Locate the cell with the specified text and output its [x, y] center coordinate. 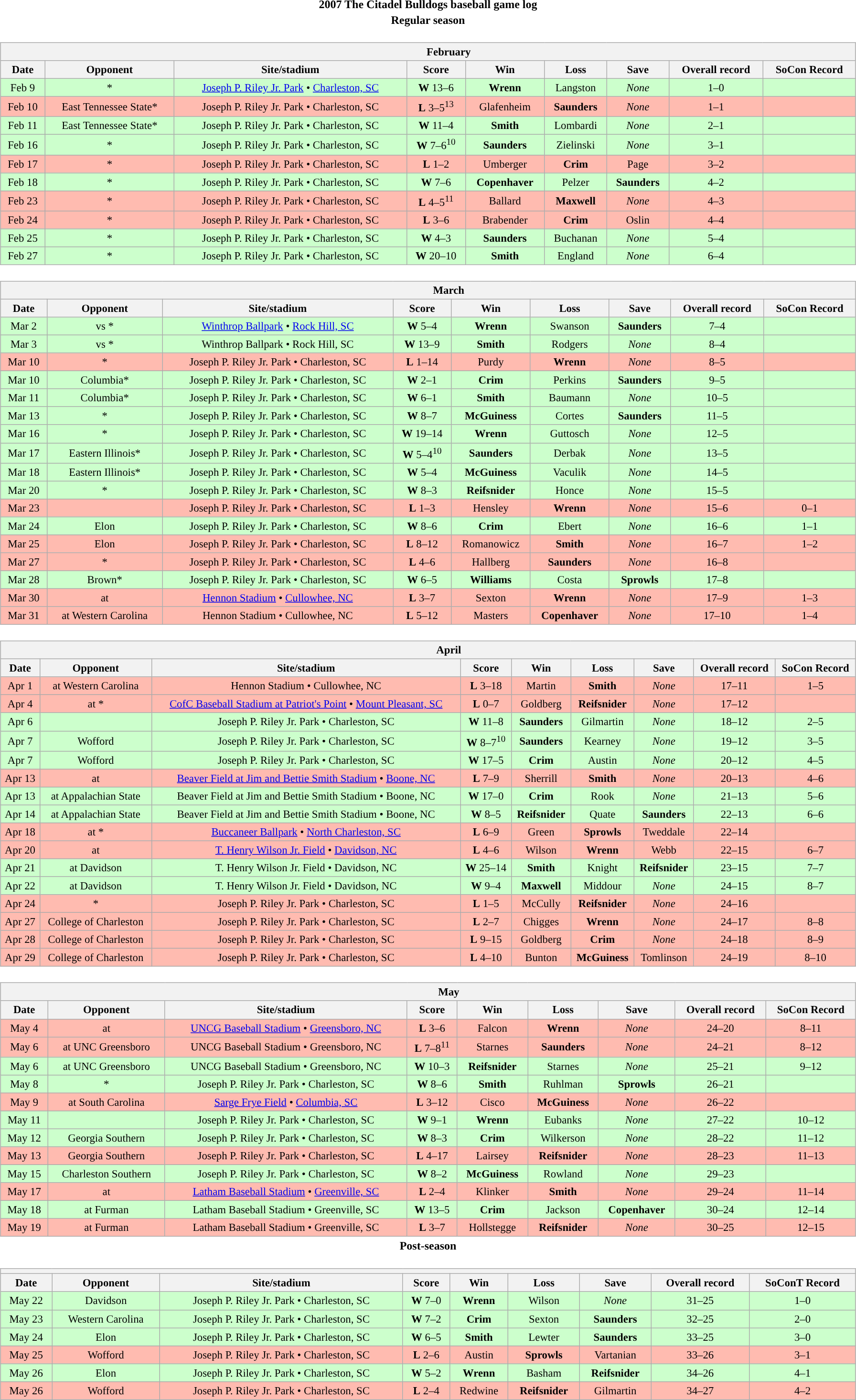
Tweddale [664, 832]
Rook [603, 796]
22–15 [735, 850]
30–25 [720, 1228]
24–15 [735, 886]
4–6 [816, 778]
Mar 23 [24, 508]
Purdy [491, 362]
L 7–811 [432, 1047]
7–7 [816, 868]
W 8–5 [486, 814]
Feb 16 [23, 145]
Sherrill [541, 778]
Kearney [603, 741]
Martin [541, 686]
W 13–5 [432, 1210]
W 8–7 [422, 416]
Eubanks [563, 1120]
11–14 [811, 1192]
12–5 [717, 434]
33–25 [700, 1337]
Tomlinson [664, 958]
May 4 [24, 1028]
Apr 1 [20, 686]
Lewter [544, 1337]
Rodgers [569, 344]
31–25 [700, 1301]
Mar 27 [24, 562]
25–21 [720, 1066]
16–6 [717, 526]
Feb 17 [23, 164]
L 5–12 [422, 616]
20–12 [735, 760]
19–12 [735, 741]
Buccaneer Ballpark • North Charleston, SC [306, 832]
L 9–15 [486, 940]
L 1–3 [422, 508]
8–5 [717, 362]
W 4–3 [436, 238]
Baumann [569, 398]
Swanson [569, 326]
12–15 [811, 1228]
11–12 [811, 1138]
L 7–9 [486, 778]
Oslin [638, 220]
26–21 [720, 1084]
W 2–1 [422, 380]
May 11 [24, 1120]
Apr 4 [20, 704]
Feb 11 [23, 126]
W 11–4 [436, 126]
Apr 22 [20, 886]
Brown* [105, 580]
Guttosch [569, 434]
Apr 29 [20, 958]
17–11 [735, 686]
27–22 [720, 1120]
Ruhlman [563, 1084]
Vartanian [615, 1355]
Mar 24 [24, 526]
Pelzer [576, 182]
15–6 [717, 508]
Hallberg [491, 562]
4–1 [802, 1373]
May 15 [24, 1174]
L 3–12 [432, 1102]
3–0 [802, 1337]
Davidson [106, 1301]
28–23 [720, 1156]
8–4 [717, 344]
Williams [491, 580]
Feb 10 [23, 107]
May 23 [26, 1319]
W 7–610 [436, 145]
Perkins [569, 380]
Feb 18 [23, 182]
29–23 [720, 1174]
Cisco [492, 1102]
8–9 [816, 940]
Feb 27 [23, 256]
Basham [544, 1373]
Mar 11 [24, 398]
L 1–2 [436, 164]
W 17–5 [486, 760]
10–5 [717, 398]
Mar 31 [24, 616]
W 13–6 [436, 87]
Green [541, 832]
Quate [603, 814]
W 6–1 [422, 398]
March [428, 290]
May 12 [24, 1138]
23–15 [735, 868]
Apr 6 [20, 722]
Feb 23 [23, 201]
February [428, 52]
34–26 [700, 1373]
W 25–14 [486, 868]
24–21 [720, 1047]
Lairsey [492, 1156]
L 4–17 [432, 1156]
12–14 [811, 1210]
W 5–410 [422, 453]
3–2 [716, 164]
10–12 [811, 1120]
Mar 3 [24, 344]
W 5–2 [426, 1373]
May 9 [24, 1102]
Umberger [505, 164]
34–27 [700, 1390]
Glafenheim [505, 107]
Vaculik [569, 472]
Knight [603, 868]
32–25 [700, 1319]
L 0–7 [486, 704]
3–5 [816, 741]
33–26 [700, 1355]
Mar 17 [24, 453]
Apr 20 [20, 850]
8–12 [811, 1047]
Buchanan [576, 238]
Langston [576, 87]
April [428, 650]
W 7–6 [436, 182]
Hensley [491, 508]
L 2–7 [486, 922]
L 1–14 [422, 362]
Sarge Frye Field • Columbia, SC [286, 1102]
L 3–18 [486, 686]
Apr 28 [20, 940]
Mar 25 [24, 544]
Western Carolina [106, 1319]
SoConT Record [802, 1283]
1–2 [810, 544]
L 8–12 [422, 544]
May 13 [24, 1156]
Cortes [569, 416]
Klinker [492, 1192]
2–1 [716, 126]
Mar 2 [24, 326]
Middour [603, 886]
8–11 [811, 1028]
11–13 [811, 1156]
26–22 [720, 1102]
Feb 9 [23, 87]
May [428, 992]
Mar 13 [24, 416]
13–5 [717, 453]
May 22 [26, 1301]
Chigges [541, 922]
W 8–710 [486, 741]
May 19 [24, 1228]
Charleston Southern [107, 1174]
Feb 24 [23, 220]
Feb 25 [23, 238]
4–4 [716, 220]
17–10 [717, 616]
Mar 28 [24, 580]
16–8 [717, 562]
17–12 [735, 704]
L 3–513 [436, 107]
W 13–9 [422, 344]
Romanowicz [491, 544]
Ebert [569, 526]
CofC Baseball Stadium at Patriot's Point • Mount Pleasant, SC [306, 704]
W 8–2 [432, 1174]
Costa [569, 580]
Mar 18 [24, 472]
Apr 18 [20, 832]
22–13 [735, 814]
W 9–1 [432, 1120]
Webb [664, 850]
W 19–14 [422, 434]
May 25 [26, 1355]
W 7–2 [426, 1319]
Apr 14 [20, 814]
Derbak [569, 453]
May 8 [24, 1084]
Apr 27 [20, 922]
8–8 [816, 922]
May 24 [26, 1337]
Mar 20 [24, 490]
Lombardi [576, 126]
W 11–8 [486, 722]
W 20–10 [436, 256]
0–1 [810, 508]
2–0 [802, 1319]
20–13 [735, 778]
24–17 [735, 922]
L 4–511 [436, 201]
11–5 [717, 416]
McCully [541, 904]
24–20 [720, 1028]
L 1–5 [486, 904]
Honce [569, 490]
Ballard [505, 201]
6–6 [816, 814]
5–4 [716, 238]
May 18 [24, 1210]
Rowland [563, 1174]
W 9–4 [486, 886]
Apr 21 [20, 868]
England [576, 256]
8–7 [816, 886]
L 6–9 [486, 832]
Brabender [505, 220]
L 4–10 [486, 958]
Falcon [492, 1028]
W 17–0 [486, 796]
17–9 [717, 598]
6–7 [816, 850]
Bunton [541, 958]
Apr 24 [20, 904]
9–5 [717, 380]
30–24 [720, 1210]
5–6 [816, 796]
Zielinski [576, 145]
18–12 [735, 722]
1–3 [810, 598]
Page [638, 164]
16–7 [717, 544]
9–12 [811, 1066]
Redwine [479, 1390]
Mar 16 [24, 434]
17–8 [717, 580]
24–18 [735, 940]
Wilkerson [563, 1138]
28–22 [720, 1138]
8–10 [816, 958]
22–14 [735, 832]
24–16 [735, 904]
1–5 [816, 686]
L 2–6 [426, 1355]
Masters [491, 616]
Mar 30 [24, 598]
Hollstegge [492, 1228]
7–4 [717, 326]
6–4 [716, 256]
at South Carolina [107, 1102]
15–5 [717, 490]
W 7–0 [426, 1301]
4–3 [716, 201]
21–13 [735, 796]
1–4 [810, 616]
Jackson [563, 1210]
14–5 [717, 472]
4–5 [816, 760]
May 17 [24, 1192]
24–19 [735, 958]
29–24 [720, 1192]
W 10–3 [432, 1066]
2–5 [816, 722]
